For the text-containing cell, return its midpoint in [x, y] coordinate format. 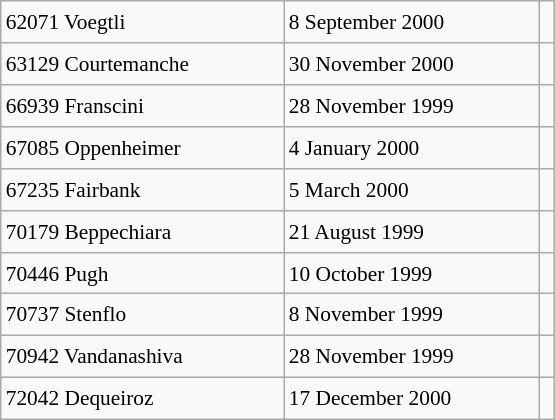
72042 Dequeiroz [142, 399]
5 March 2000 [412, 189]
67085 Oppenheimer [142, 148]
67235 Fairbank [142, 189]
70446 Pugh [142, 273]
70737 Stenflo [142, 315]
30 November 2000 [412, 64]
4 January 2000 [412, 148]
70179 Beppechiara [142, 231]
17 December 2000 [412, 399]
21 August 1999 [412, 231]
63129 Courtemanche [142, 64]
62071 Voegtli [142, 22]
8 November 1999 [412, 315]
70942 Vandanashiva [142, 357]
66939 Franscini [142, 106]
8 September 2000 [412, 22]
10 October 1999 [412, 273]
